Locate the cell with the specified text and output its (X, Y) center coordinate. 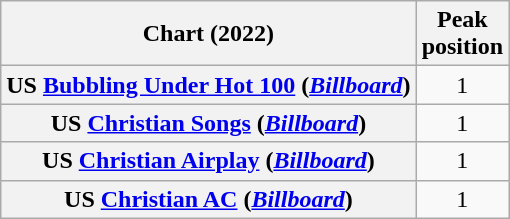
Chart (2022) (208, 34)
US Christian Songs (Billboard) (208, 123)
US Bubbling Under Hot 100 (Billboard) (208, 85)
US Christian Airplay (Billboard) (208, 161)
US Christian AC (Billboard) (208, 199)
Peakposition (462, 34)
